Identify which cell holds the provided text, then report its (X, Y) central coordinate. 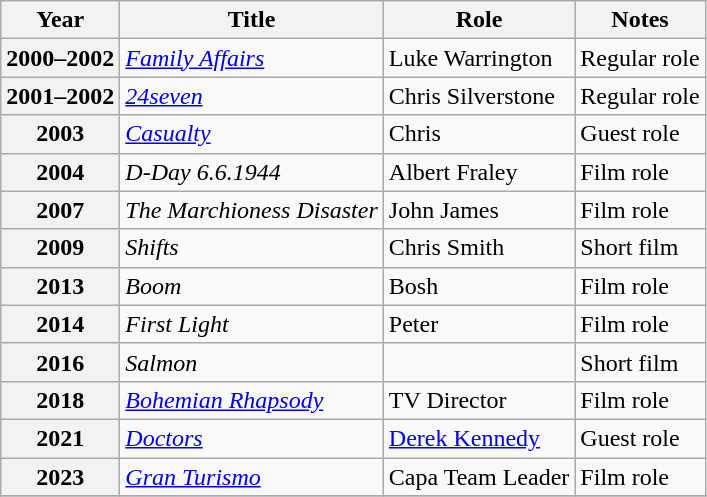
Doctors (252, 438)
2023 (60, 477)
2016 (60, 362)
2018 (60, 400)
Year (60, 20)
Family Affairs (252, 58)
2001–2002 (60, 96)
2004 (60, 172)
2000–2002 (60, 58)
2009 (60, 248)
Boom (252, 286)
Derek Kennedy (479, 438)
Chris Silverstone (479, 96)
Bosh (479, 286)
Bohemian Rhapsody (252, 400)
Chris Smith (479, 248)
Role (479, 20)
Salmon (252, 362)
Casualty (252, 134)
Capa Team Leader (479, 477)
2007 (60, 210)
Title (252, 20)
TV Director (479, 400)
Luke Warrington (479, 58)
Albert Fraley (479, 172)
Notes (640, 20)
2013 (60, 286)
24seven (252, 96)
Shifts (252, 248)
2014 (60, 324)
First Light (252, 324)
John James (479, 210)
D-Day 6.6.1944 (252, 172)
2021 (60, 438)
2003 (60, 134)
Gran Turismo (252, 477)
Chris (479, 134)
The Marchioness Disaster (252, 210)
Peter (479, 324)
